Identify which cell holds the provided text, then report its [x, y] central coordinate. 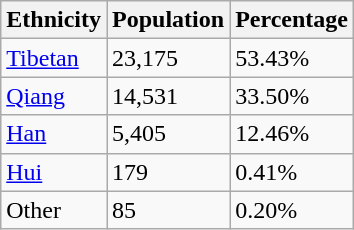
Percentage [292, 20]
Ethnicity [54, 20]
14,531 [168, 96]
Han [54, 134]
0.41% [292, 172]
Hui [54, 172]
Population [168, 20]
Other [54, 210]
85 [168, 210]
53.43% [292, 58]
0.20% [292, 210]
23,175 [168, 58]
Qiang [54, 96]
33.50% [292, 96]
Tibetan [54, 58]
12.46% [292, 134]
179 [168, 172]
5,405 [168, 134]
